Search for the cell housing the specified text and yield its [x, y] center coordinate. 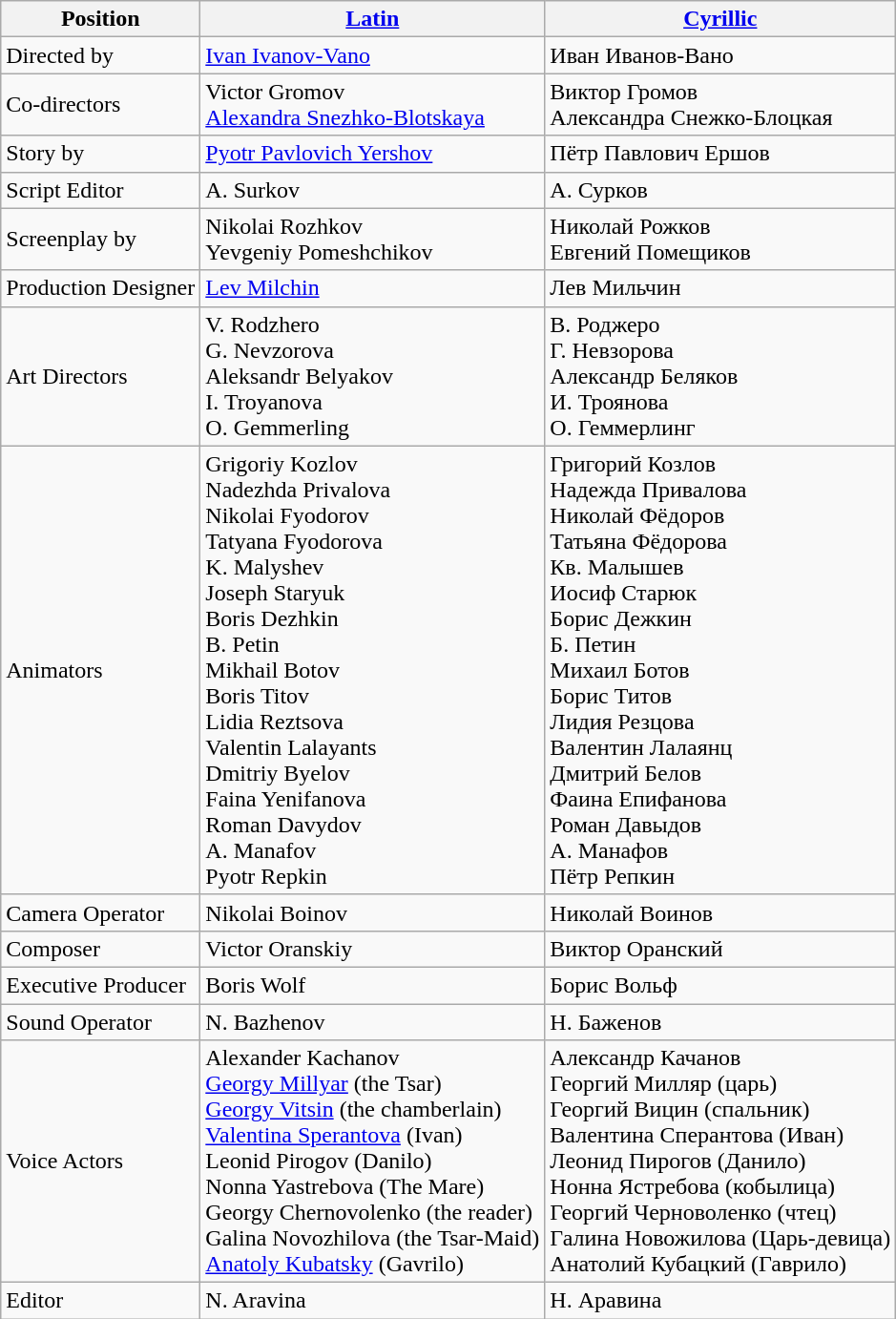
В. РоджероГ. НевзороваАлександр БеляковИ. ТрояноваО. Геммерлинг [720, 376]
Position [101, 19]
Victor Oranskiy [372, 949]
Editor [101, 1301]
V. RodzheroG. NevzorovaAleksandr BelyakovI. Troyanova O. Gemmerling [372, 376]
Lev Milchin [372, 288]
Production Designer [101, 288]
Ivan Ivanov-Vano [372, 55]
Sound Operator [101, 1022]
Latin [372, 19]
Николай Воинов [720, 912]
Executive Producer [101, 985]
Борис Вольф [720, 985]
A. Surkov [372, 190]
N. Aravina [372, 1301]
Cyrillic [720, 19]
Pyotr Pavlovich Yershov [372, 154]
Victor GromovAlexandra Snezhko-Blotskaya [372, 105]
Nikolai Boinov [372, 912]
Николай РожковЕвгений Помещиков [720, 239]
Composer [101, 949]
Иван Иванов-Вано [720, 55]
Art Directors [101, 376]
Н. Аравина [720, 1301]
Screenplay by [101, 239]
Animators [101, 670]
N. Bazhenov [372, 1022]
Nikolai RozhkovYevgeniy Pomeshchikov [372, 239]
Camera Operator [101, 912]
А. Сурков [720, 190]
Voice Actors [101, 1162]
Co-directors [101, 105]
Н. Баженов [720, 1022]
Boris Wolf [372, 985]
Пётр Павлович Ершов [720, 154]
Script Editor [101, 190]
Лев Мильчин [720, 288]
Виктор ГромовАлександра Снежко-Блоцкая [720, 105]
Story by [101, 154]
Directed by [101, 55]
Виктор Оранский [720, 949]
